From the cell containing the given text, extract its center point as (X, Y) coordinate. 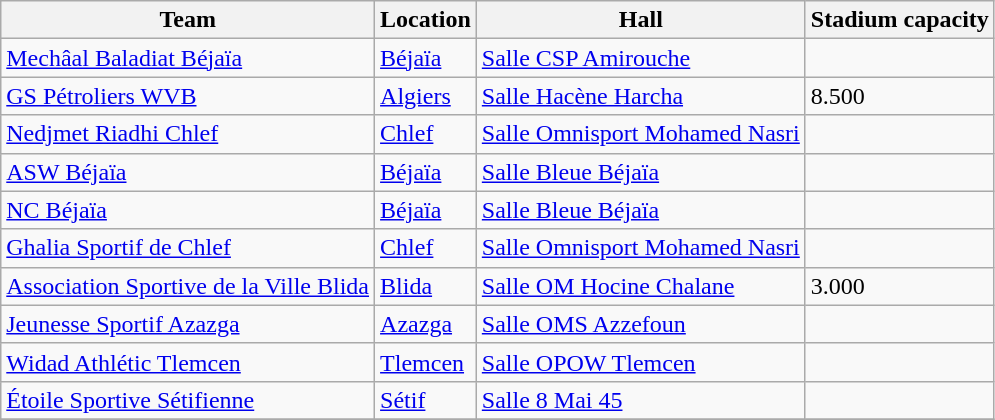
8.500 (900, 96)
Salle Hacène Harcha (640, 96)
Salle OM Hocine Chalane (640, 286)
GS Pétroliers WVB (188, 96)
Sétif (426, 400)
Stadium capacity (900, 20)
Mechâal Baladiat Béjaïa (188, 58)
Algiers (426, 96)
Association Sportive de la Ville Blida (188, 286)
Azazga (426, 324)
Salle OMS Azzefoun (640, 324)
Team (188, 20)
ASW Béjaïa (188, 172)
NC Béjaïa (188, 210)
Blida (426, 286)
Ghalia Sportif de Chlef (188, 248)
3.000 (900, 286)
Location (426, 20)
Widad Athlétic Tlemcen (188, 362)
Étoile Sportive Sétifienne (188, 400)
Jeunesse Sportif Azazga (188, 324)
Nedjmet Riadhi Chlef (188, 134)
Salle OPOW Tlemcen (640, 362)
Salle CSP Amirouche (640, 58)
Hall (640, 20)
Salle 8 Mai 45 (640, 400)
Tlemcen (426, 362)
